Identify which cell holds the provided text, then report its (X, Y) central coordinate. 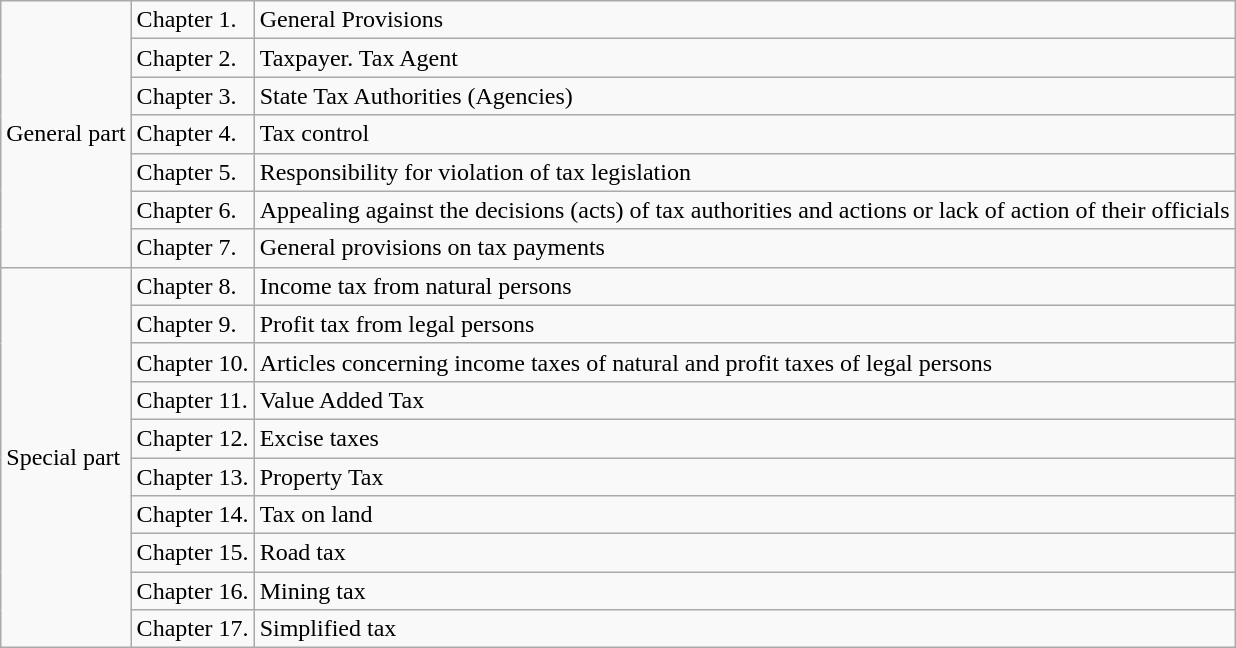
Profit tax from legal persons (744, 324)
Special part (66, 458)
Chapter 7. (192, 248)
Chapter 2. (192, 58)
Chapter 1. (192, 20)
Chapter 16. (192, 591)
Chapter 12. (192, 438)
Tax control (744, 134)
Appealing against the decisions (acts) of tax authorities and actions or lack of action of their officials (744, 210)
General part (66, 134)
Property Tax (744, 477)
Simplified tax (744, 629)
Value Added Tax (744, 400)
General Provisions (744, 20)
Chapter 8. (192, 286)
Taxpayer. Tax Agent (744, 58)
Chapter 10. (192, 362)
Chapter 4. (192, 134)
Chapter 17. (192, 629)
Chapter 6. (192, 210)
Income tax from natural persons (744, 286)
Chapter 5. (192, 172)
Articles concerning income taxes of natural and profit taxes of legal persons (744, 362)
General provisions on tax payments (744, 248)
Chapter 14. (192, 515)
Road tax (744, 553)
Chapter 13. (192, 477)
Responsibility for violation of tax legislation (744, 172)
Chapter 15. (192, 553)
Excise taxes (744, 438)
Chapter 3. (192, 96)
Chapter 9. (192, 324)
Tax on land (744, 515)
Mining tax (744, 591)
Chapter 11. (192, 400)
State Tax Authorities (Agencies) (744, 96)
